Pinpoint the cell where the given text exists, returning its [X, Y] midpoint coordinate. 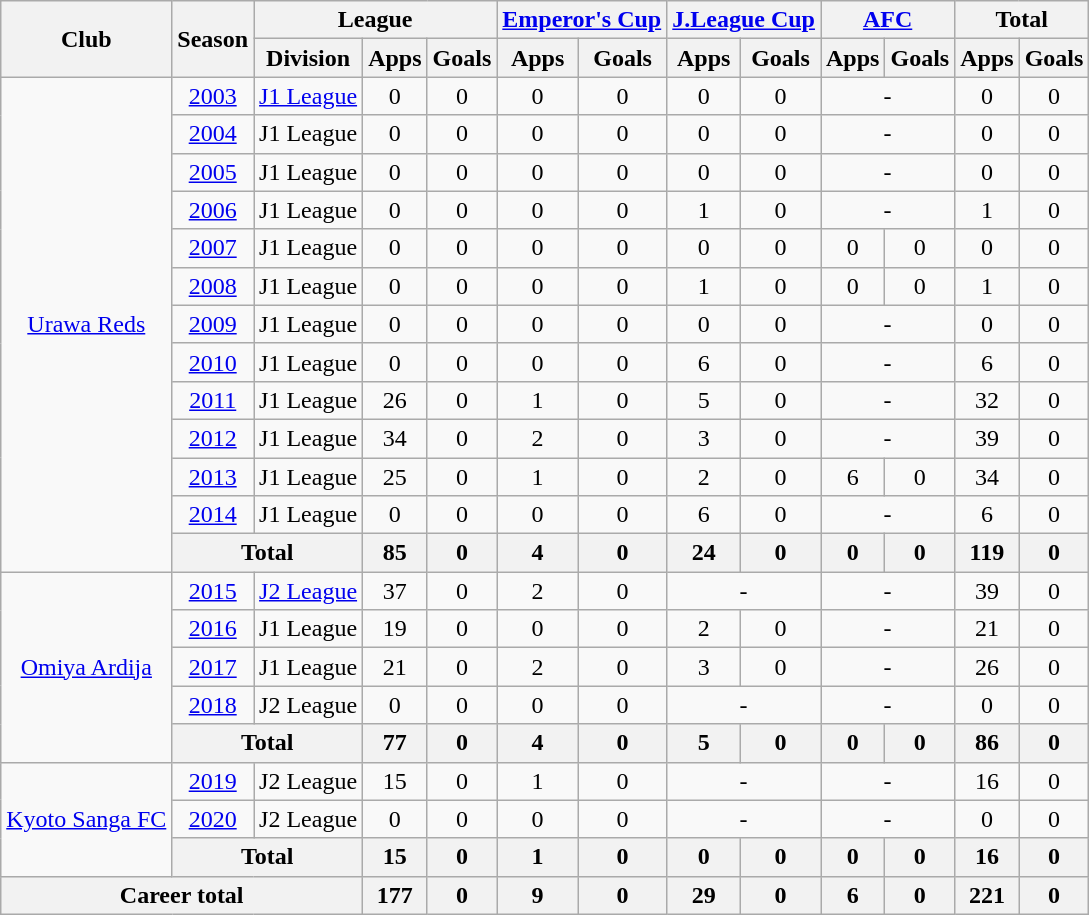
Club [86, 39]
37 [395, 591]
2004 [213, 134]
25 [395, 477]
19 [395, 629]
2003 [213, 96]
32 [987, 400]
29 [704, 895]
2015 [213, 591]
2006 [213, 210]
119 [987, 553]
Season [213, 39]
2005 [213, 172]
177 [395, 895]
2020 [213, 819]
League [376, 20]
2014 [213, 515]
77 [395, 743]
2016 [213, 629]
2010 [213, 362]
9 [538, 895]
2008 [213, 286]
2019 [213, 781]
2017 [213, 667]
2011 [213, 400]
J.League Cup [744, 20]
Emperor's Cup [582, 20]
2007 [213, 248]
2013 [213, 477]
86 [987, 743]
2018 [213, 705]
221 [987, 895]
Urawa Reds [86, 324]
2009 [213, 324]
2012 [213, 438]
24 [704, 553]
Kyoto Sanga FC [86, 819]
85 [395, 553]
Career total [182, 895]
Division [308, 58]
Omiya Ardija [86, 667]
AFC [887, 20]
